Return the [x, y] coordinate for the center point of the cell that contains the specified text.  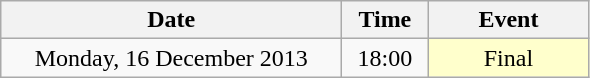
Final [508, 58]
18:00 [385, 58]
Time [385, 20]
Event [508, 20]
Monday, 16 December 2013 [172, 58]
Date [172, 20]
